Scan for the cell matching the given text and deliver its (x, y) coordinate at center. 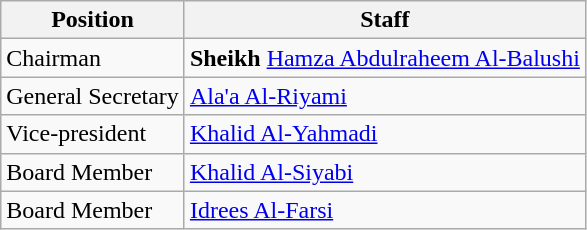
Position (93, 20)
Ala'a Al-Riyami (384, 96)
Staff (384, 20)
Sheikh Hamza Abdulraheem Al-Balushi (384, 58)
Khalid Al-Yahmadi (384, 134)
Vice-president (93, 134)
Chairman (93, 58)
General Secretary (93, 96)
Khalid Al-Siyabi (384, 172)
Idrees Al-Farsi (384, 210)
